Provide the (x, y) coordinate of the cell's center where the given text is located.  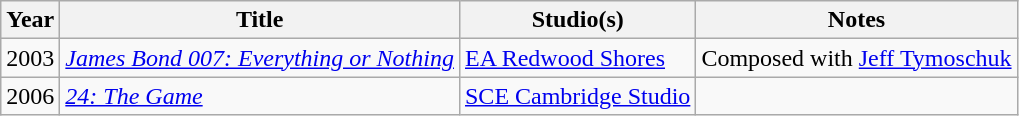
Title (260, 20)
Studio(s) (577, 20)
Notes (856, 20)
James Bond 007: Everything or Nothing (260, 58)
Year (30, 20)
EA Redwood Shores (577, 58)
SCE Cambridge Studio (577, 96)
24: The Game (260, 96)
Composed with Jeff Tymoschuk (856, 58)
2003 (30, 58)
2006 (30, 96)
